Provide the (X, Y) coordinate of the cell's center where the given text is located.  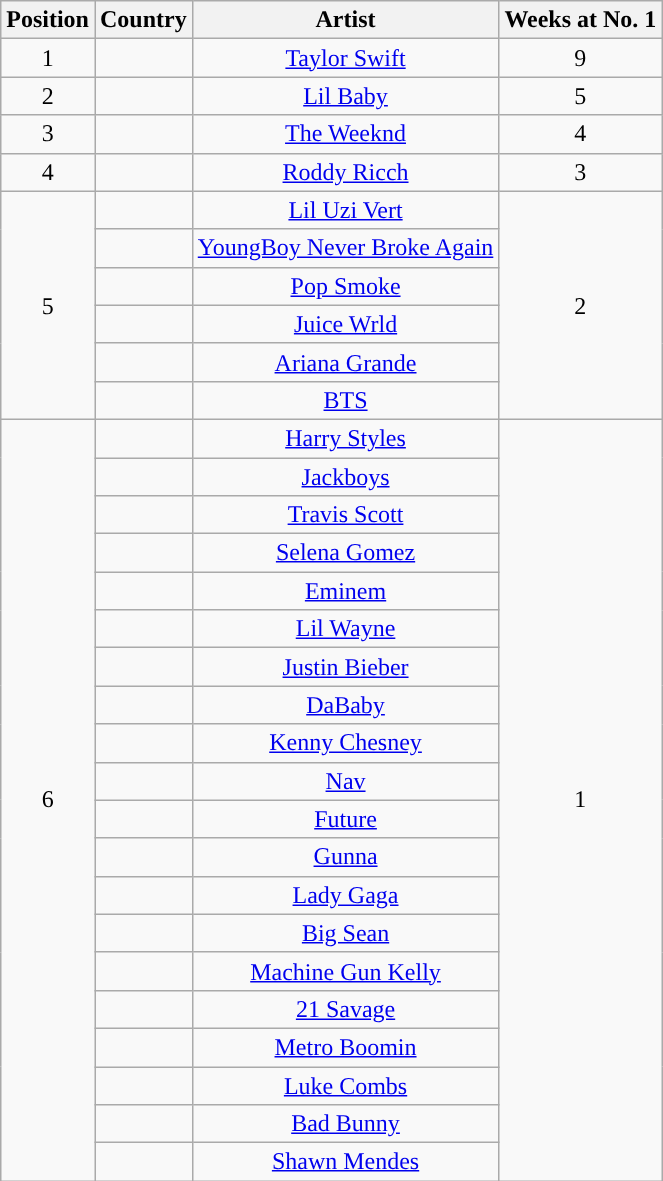
Machine Gun Kelly (346, 971)
Pop Smoke (346, 286)
9 (580, 58)
Travis Scott (346, 515)
Bad Bunny (346, 1124)
Artist (346, 20)
DaBaby (346, 705)
Selena Gomez (346, 553)
Eminem (346, 591)
Future (346, 819)
Nav (346, 781)
Lady Gaga (346, 895)
Metro Boomin (346, 1047)
Harry Styles (346, 438)
Luke Combs (346, 1085)
Weeks at No. 1 (580, 20)
Position (48, 20)
Roddy Ricch (346, 172)
Jackboys (346, 477)
Ariana Grande (346, 362)
Lil Uzi Vert (346, 210)
Justin Bieber (346, 667)
Lil Wayne (346, 629)
The Weeknd (346, 134)
YoungBoy Never Broke Again (346, 248)
Taylor Swift (346, 58)
Juice Wrld (346, 324)
21 Savage (346, 1009)
BTS (346, 400)
Lil Baby (346, 96)
Country (143, 20)
Gunna (346, 857)
Kenny Chesney (346, 743)
Big Sean (346, 933)
Shawn Mendes (346, 1162)
6 (48, 800)
